Provide the (x, y) coordinate of the cell's center where the given text is located.  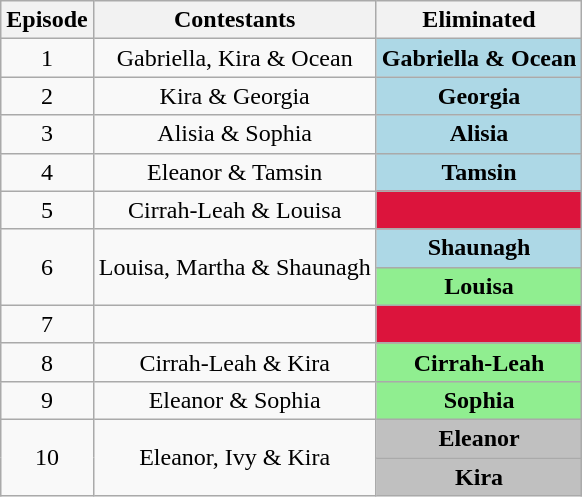
Alisia & Sophia (234, 134)
4 (47, 172)
Gabriella, Kira & Ocean (234, 58)
Cirrah-Leah & Kira (234, 362)
Kira (479, 477)
9 (47, 400)
Gabriella & Ocean (479, 58)
1 (47, 58)
Eliminated (479, 20)
Sophia (479, 400)
5 (47, 210)
2 (47, 96)
Louisa (479, 286)
Cirrah-Leah & Louisa (234, 210)
Eleanor & Tamsin (234, 172)
6 (47, 267)
Tamsin (479, 172)
Episode (47, 20)
Contestants (234, 20)
Eleanor (479, 438)
7 (47, 324)
Eleanor & Sophia (234, 400)
Kira & Georgia (234, 96)
Georgia (479, 96)
Alisia (479, 134)
Cirrah-Leah (479, 362)
10 (47, 457)
3 (47, 134)
Louisa, Martha & Shaunagh (234, 267)
Shaunagh (479, 248)
8 (47, 362)
Eleanor, Ivy & Kira (234, 457)
